Determine the [X, Y] coordinate at the center of the cell enclosing the given text.  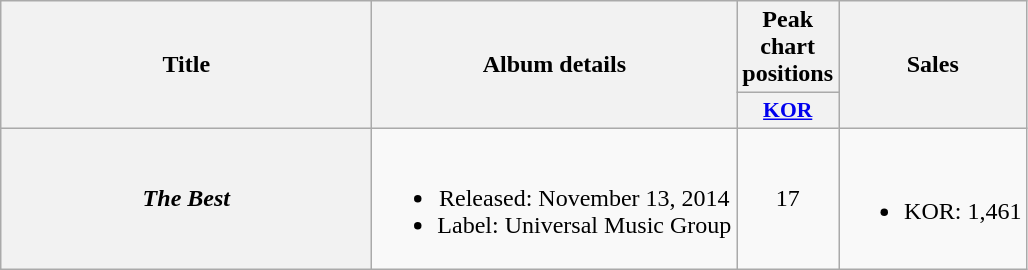
KOR [788, 111]
Peak chart positions [788, 47]
KOR: 1,461 [933, 198]
17 [788, 198]
Sales [933, 65]
Title [186, 65]
Album details [554, 65]
The Best [186, 198]
Released: November 13, 2014Label: Universal Music Group [554, 198]
